Pinpoint the cell where the given text exists, returning its (x, y) midpoint coordinate. 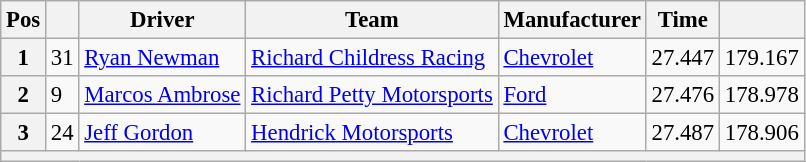
Pos (24, 20)
Time (682, 20)
27.476 (682, 95)
178.906 (762, 133)
2 (24, 95)
31 (62, 58)
9 (62, 95)
Richard Petty Motorsports (372, 95)
3 (24, 133)
27.487 (682, 133)
Richard Childress Racing (372, 58)
27.447 (682, 58)
Ryan Newman (162, 58)
1 (24, 58)
Driver (162, 20)
Marcos Ambrose (162, 95)
Manufacturer (572, 20)
Team (372, 20)
Ford (572, 95)
178.978 (762, 95)
Hendrick Motorsports (372, 133)
Jeff Gordon (162, 133)
24 (62, 133)
179.167 (762, 58)
